Find where the given text appears and provide that cell's center as (x, y) coordinate. 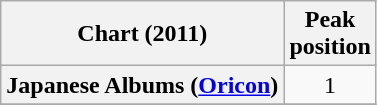
1 (330, 85)
Chart (2011) (142, 34)
Peakposition (330, 34)
Japanese Albums (Oricon) (142, 85)
